Scan for the cell matching the given text and deliver its (x, y) coordinate at center. 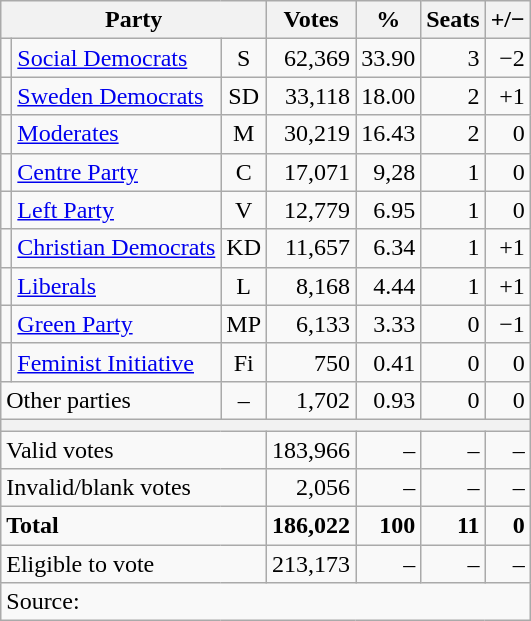
Fi (244, 362)
33,118 (312, 96)
Liberals (116, 286)
MP (244, 324)
Votes (312, 20)
11,657 (312, 248)
KD (244, 248)
0.41 (388, 362)
Total (134, 526)
Christian Democrats (116, 248)
12,779 (312, 210)
V (244, 210)
Social Democrats (116, 58)
S (244, 58)
−1 (508, 324)
11 (453, 526)
Invalid/blank votes (134, 488)
6.34 (388, 248)
183,966 (312, 449)
62,369 (312, 58)
30,219 (312, 134)
Party (134, 20)
8,168 (312, 286)
0.93 (388, 400)
Valid votes (134, 449)
9,28 (388, 172)
6,133 (312, 324)
3 (453, 58)
33.90 (388, 58)
SD (244, 96)
6.95 (388, 210)
+/− (508, 20)
Moderates (116, 134)
Eligible to vote (134, 564)
Other parties (111, 400)
Seats (453, 20)
% (388, 20)
Sweden Democrats (116, 96)
−2 (508, 58)
3.33 (388, 324)
100 (388, 526)
2,056 (312, 488)
Centre Party (116, 172)
M (244, 134)
18.00 (388, 96)
213,173 (312, 564)
4.44 (388, 286)
17,071 (312, 172)
Left Party (116, 210)
Green Party (116, 324)
C (244, 172)
Source: (266, 602)
1,702 (312, 400)
Feminist Initiative (116, 362)
16.43 (388, 134)
186,022 (312, 526)
L (244, 286)
750 (312, 362)
